Return the [X, Y] coordinate for the center point of the cell that contains the specified text.  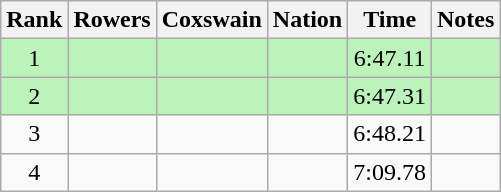
Notes [465, 20]
6:47.11 [390, 58]
6:48.21 [390, 134]
Rank [34, 20]
2 [34, 96]
Rowers [112, 20]
3 [34, 134]
Coxswain [212, 20]
Time [390, 20]
Nation [307, 20]
1 [34, 58]
6:47.31 [390, 96]
4 [34, 172]
7:09.78 [390, 172]
